Output the (X, Y) coordinate of the center of the cell containing the given text.  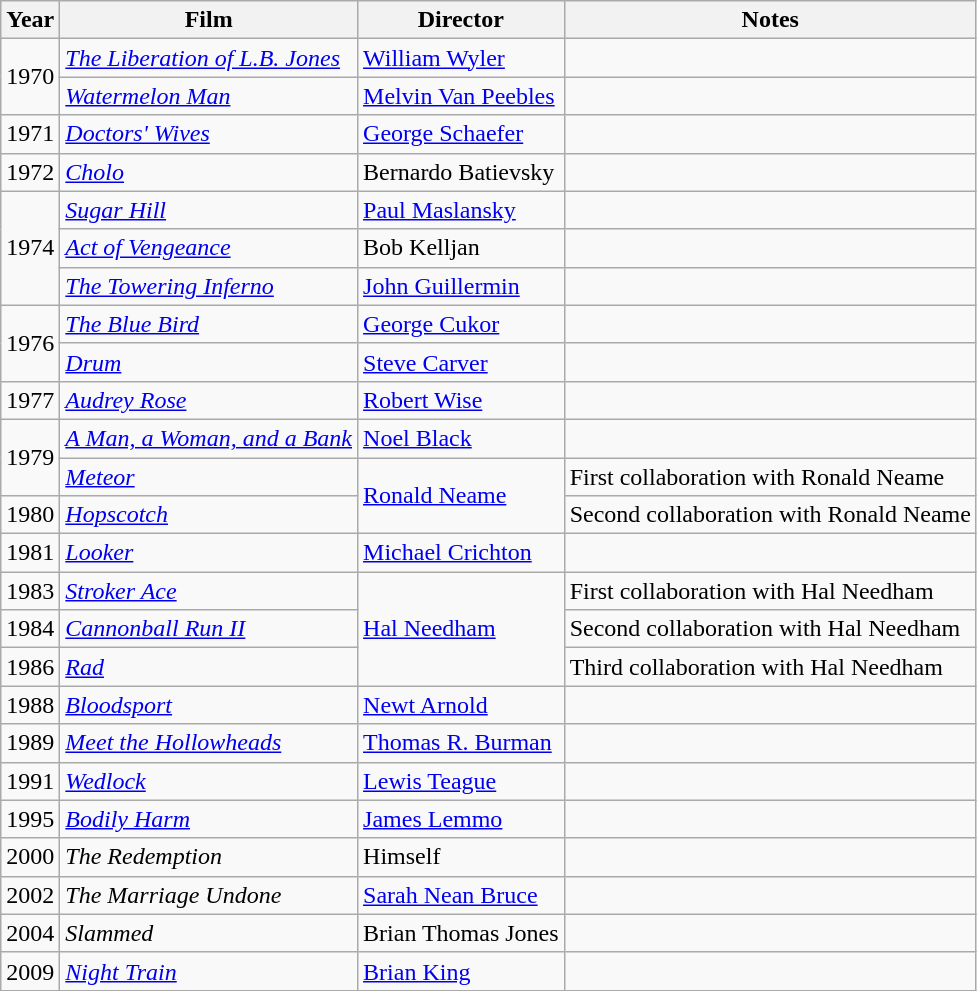
Sarah Nean Bruce (462, 895)
Cholo (209, 172)
1977 (30, 400)
1972 (30, 172)
2009 (30, 971)
Third collaboration with Hal Needham (770, 667)
1971 (30, 134)
Rad (209, 667)
Bloodsport (209, 705)
The Towering Inferno (209, 286)
A Man, a Woman, and a Bank (209, 438)
First collaboration with Ronald Neame (770, 477)
Sugar Hill (209, 210)
Second collaboration with Ronald Neame (770, 515)
Ronald Neame (462, 496)
1988 (30, 705)
First collaboration with Hal Needham (770, 591)
Watermelon Man (209, 96)
Brian King (462, 971)
2002 (30, 895)
Night Train (209, 971)
1970 (30, 77)
Bernardo Batievsky (462, 172)
Thomas R. Burman (462, 743)
The Marriage Undone (209, 895)
Bodily Harm (209, 819)
Looker (209, 553)
Wedlock (209, 781)
Drum (209, 362)
James Lemmo (462, 819)
Hal Needham (462, 629)
1980 (30, 515)
Act of Vengeance (209, 248)
Film (209, 20)
1995 (30, 819)
Lewis Teague (462, 781)
Noel Black (462, 438)
John Guillermin (462, 286)
Bob Kelljan (462, 248)
1989 (30, 743)
1986 (30, 667)
Steve Carver (462, 362)
Meteor (209, 477)
Year (30, 20)
William Wyler (462, 58)
Doctors' Wives (209, 134)
Stroker Ace (209, 591)
Newt Arnold (462, 705)
The Redemption (209, 857)
Slammed (209, 933)
Hopscotch (209, 515)
Melvin Van Peebles (462, 96)
Meet the Hollowheads (209, 743)
Paul Maslansky (462, 210)
1981 (30, 553)
Audrey Rose (209, 400)
The Liberation of L.B. Jones (209, 58)
1979 (30, 457)
1974 (30, 248)
Brian Thomas Jones (462, 933)
Himself (462, 857)
Michael Crichton (462, 553)
1983 (30, 591)
2000 (30, 857)
1984 (30, 629)
The Blue Bird (209, 324)
George Cukor (462, 324)
Notes (770, 20)
1976 (30, 343)
Cannonball Run II (209, 629)
Director (462, 20)
Second collaboration with Hal Needham (770, 629)
George Schaefer (462, 134)
2004 (30, 933)
Robert Wise (462, 400)
1991 (30, 781)
